Return (X, Y) of the center of cell containing provided text 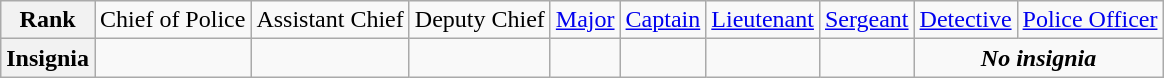
Captain (663, 20)
Insignia (48, 58)
No insignia (1038, 58)
Detective (966, 20)
Police Officer (1090, 20)
Major (585, 20)
Assistant Chief (330, 20)
Deputy Chief (480, 20)
Lieutenant (763, 20)
Sergeant (866, 20)
Rank (48, 20)
Chief of Police (173, 20)
